Locate the cell with the specified text and output its (X, Y) center coordinate. 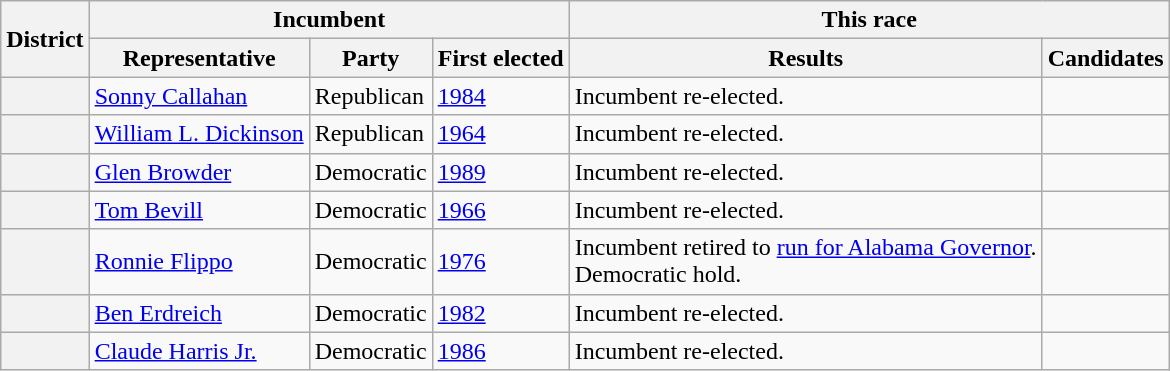
1976 (500, 262)
District (45, 39)
Results (806, 58)
1964 (500, 134)
1984 (500, 96)
Party (370, 58)
William L. Dickinson (199, 134)
1986 (500, 351)
Candidates (1106, 58)
Tom Bevill (199, 210)
1989 (500, 172)
Glen Browder (199, 172)
Ben Erdreich (199, 313)
1982 (500, 313)
Representative (199, 58)
Ronnie Flippo (199, 262)
Claude Harris Jr. (199, 351)
1966 (500, 210)
Incumbent (329, 20)
Incumbent retired to run for Alabama Governor.Democratic hold. (806, 262)
This race (869, 20)
Sonny Callahan (199, 96)
First elected (500, 58)
